For the text-containing cell, return its midpoint in (X, Y) coordinate format. 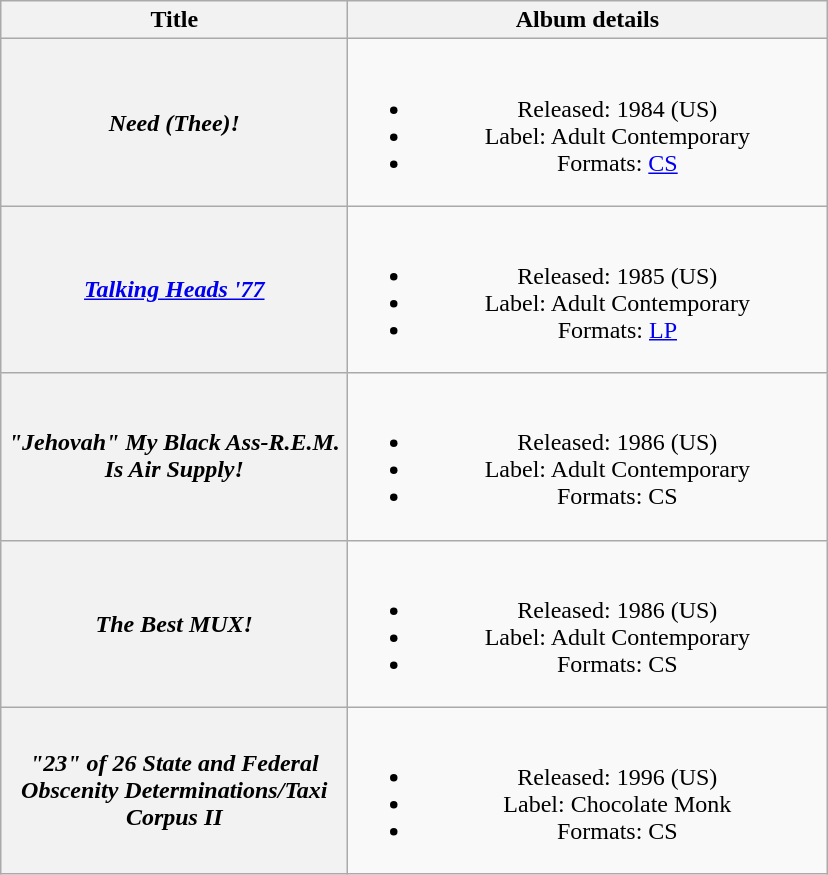
"Jehovah" My Black Ass-R.E.M. Is Air Supply! (174, 456)
Title (174, 20)
Released: 1985 (US)Label: Adult ContemporaryFormats: LP (588, 290)
Released: 1996 (US)Label: Chocolate MonkFormats: CS (588, 790)
"23" of 26 State and Federal Obscenity Determinations/Taxi Corpus II (174, 790)
Talking Heads '77 (174, 290)
Need (Thee)! (174, 122)
Released: 1984 (US)Label: Adult ContemporaryFormats: CS (588, 122)
The Best MUX! (174, 624)
Album details (588, 20)
